Output the [x, y] coordinate of the center of the cell containing the given text.  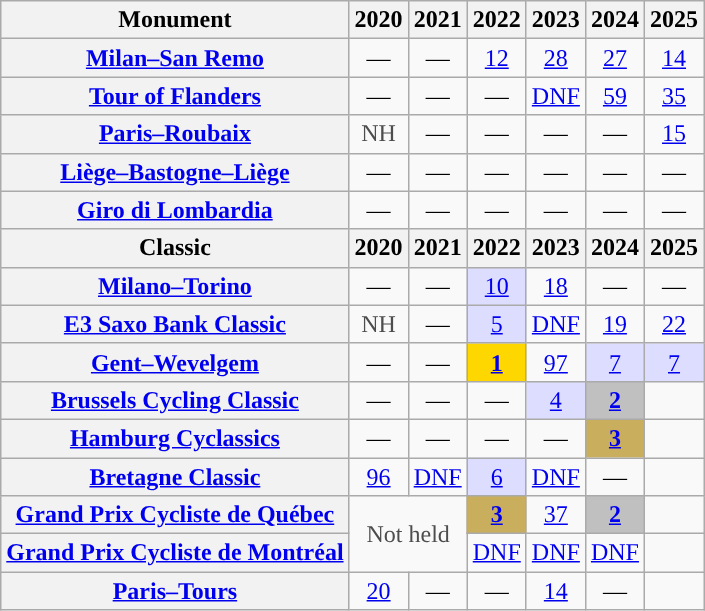
Not held [408, 534]
Tour of Flanders [175, 96]
Milan–San Remo [175, 58]
Paris–Roubaix [175, 134]
Gent–Wevelgem [175, 362]
Paris–Tours [175, 591]
12 [496, 58]
Grand Prix Cycliste de Québec [175, 515]
19 [614, 324]
4 [556, 400]
35 [674, 96]
E3 Saxo Bank Classic [175, 324]
5 [496, 324]
18 [556, 286]
59 [614, 96]
Monument [175, 20]
Giro di Lombardia [175, 210]
Brussels Cycling Classic [175, 400]
27 [614, 58]
37 [556, 515]
1 [496, 362]
28 [556, 58]
22 [674, 324]
6 [496, 477]
10 [496, 286]
Classic [175, 248]
15 [674, 134]
20 [378, 591]
Hamburg Cyclassics [175, 438]
Milano–Torino [175, 286]
Bretagne Classic [175, 477]
96 [378, 477]
Liège–Bastogne–Liège [175, 172]
97 [556, 362]
Grand Prix Cycliste de Montréal [175, 553]
